Return [X, Y] of the center of cell containing provided text 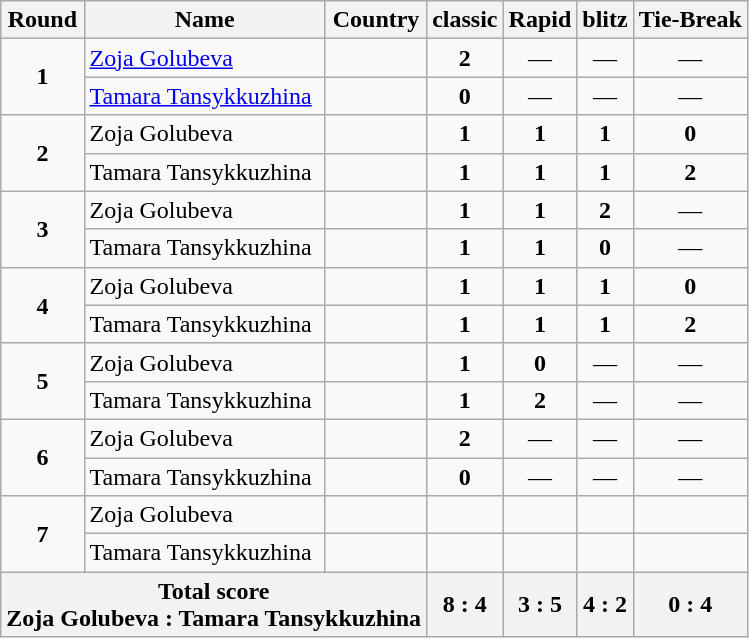
Name [204, 20]
8 : 4 [465, 604]
3 [42, 229]
7 [42, 534]
blitz [605, 20]
4 [42, 305]
3 : 5 [540, 604]
6 [42, 457]
5 [42, 381]
Round [42, 20]
Rapid [540, 20]
Tie-Break [690, 20]
4 : 2 [605, 604]
Country [376, 20]
Total score Zoja Golubeva : Tamara Tansykkuzhina [214, 604]
0 : 4 [690, 604]
classic [465, 20]
